Return the (X, Y) coordinate for the center point of the cell that contains the specified text.  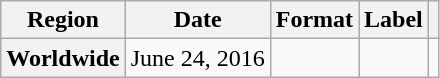
Worldwide (63, 58)
Region (63, 20)
Date (198, 20)
June 24, 2016 (198, 58)
Label (394, 20)
Format (314, 20)
